Extract the (X, Y) coordinate from the center of the cell holding the provided text.  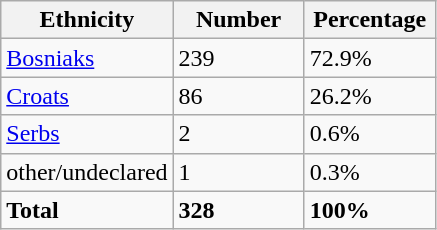
100% (370, 210)
0.3% (370, 172)
Number (238, 20)
1 (238, 172)
239 (238, 58)
Serbs (87, 134)
other/undeclared (87, 172)
0.6% (370, 134)
Ethnicity (87, 20)
328 (238, 210)
72.9% (370, 58)
86 (238, 96)
Bosniaks (87, 58)
Croats (87, 96)
2 (238, 134)
Percentage (370, 20)
26.2% (370, 96)
Total (87, 210)
